Scan for the cell matching the given text and deliver its (x, y) coordinate at center. 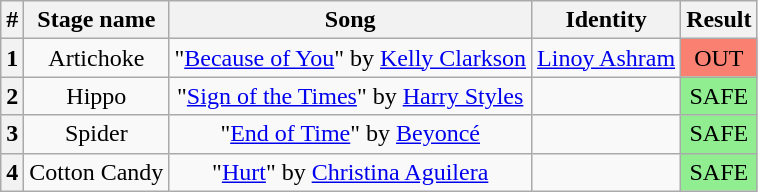
2 (12, 96)
"Sign of the Times" by Harry Styles (350, 96)
Artichoke (96, 58)
Linoy Ashram (606, 58)
"Because of You" by Kelly Clarkson (350, 58)
Spider (96, 134)
"Hurt" by Christina Aguilera (350, 172)
Stage name (96, 20)
Song (350, 20)
Identity (606, 20)
Hippo (96, 96)
Result (719, 20)
"End of Time" by Beyoncé (350, 134)
OUT (719, 58)
# (12, 20)
1 (12, 58)
Cotton Candy (96, 172)
4 (12, 172)
3 (12, 134)
